Extract the (x, y) coordinate from the center of the cell holding the provided text.  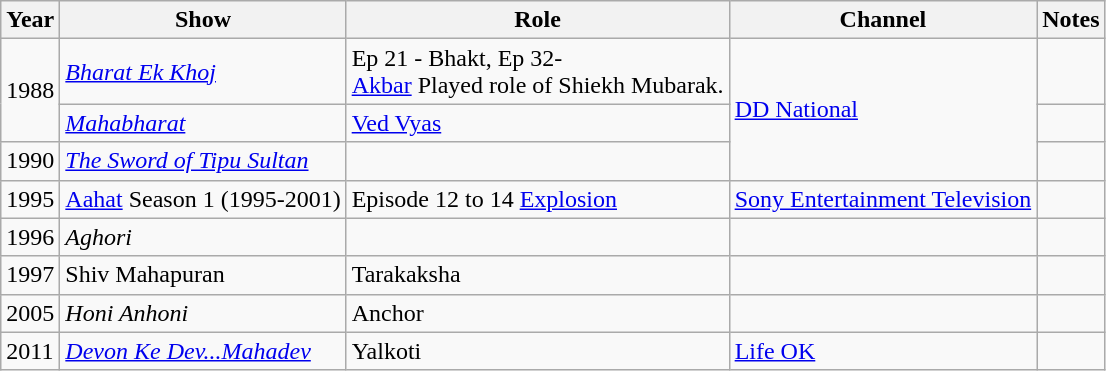
1988 (30, 90)
Show (203, 20)
Bharat Ek Khoj (203, 72)
The Sword of Tipu Sultan (203, 161)
Episode 12 to 14 Explosion (538, 199)
1996 (30, 237)
2005 (30, 313)
Notes (1071, 20)
Mahabharat (203, 123)
Shiv Mahapuran (203, 275)
Ved Vyas (538, 123)
Sony Entertainment Television (883, 199)
1997 (30, 275)
Yalkoti (538, 351)
Year (30, 20)
Life OK (883, 351)
Honi Anhoni (203, 313)
1995 (30, 199)
Aahat Season 1 (1995-2001) (203, 199)
Devon Ke Dev...Mahadev (203, 351)
Anchor (538, 313)
Channel (883, 20)
DD National (883, 110)
Ep 21 - Bhakt, Ep 32-Akbar Played role of Shiekh Mubarak. (538, 72)
1990 (30, 161)
2011 (30, 351)
Role (538, 20)
Tarakaksha (538, 275)
Aghori (203, 237)
